Return the [X, Y] coordinate for the center point of the cell that contains the specified text.  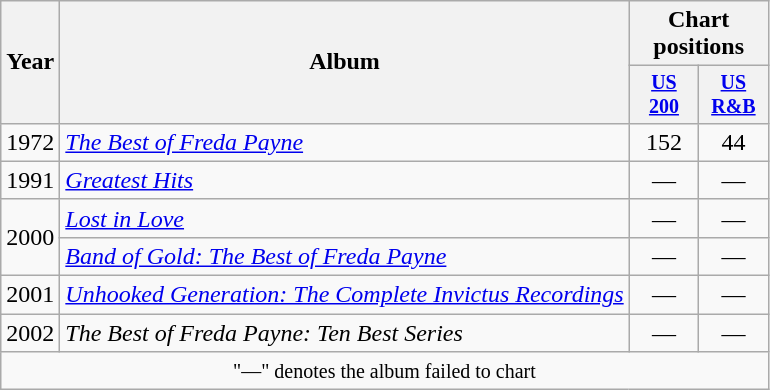
US 200 [664, 94]
Band of Gold: The Best of Freda Payne [344, 256]
US R&B [734, 94]
The Best of Freda Payne: Ten Best Series [344, 333]
44 [734, 142]
152 [664, 142]
The Best of Freda Payne [344, 142]
1972 [30, 142]
Album [344, 62]
Year [30, 62]
Greatest Hits [344, 180]
"—" denotes the album failed to chart [384, 371]
Lost in Love [344, 218]
Chart positions [698, 34]
Unhooked Generation: The Complete Invictus Recordings [344, 295]
2001 [30, 295]
2002 [30, 333]
2000 [30, 237]
1991 [30, 180]
